Return [X, Y] of the center of cell containing provided text 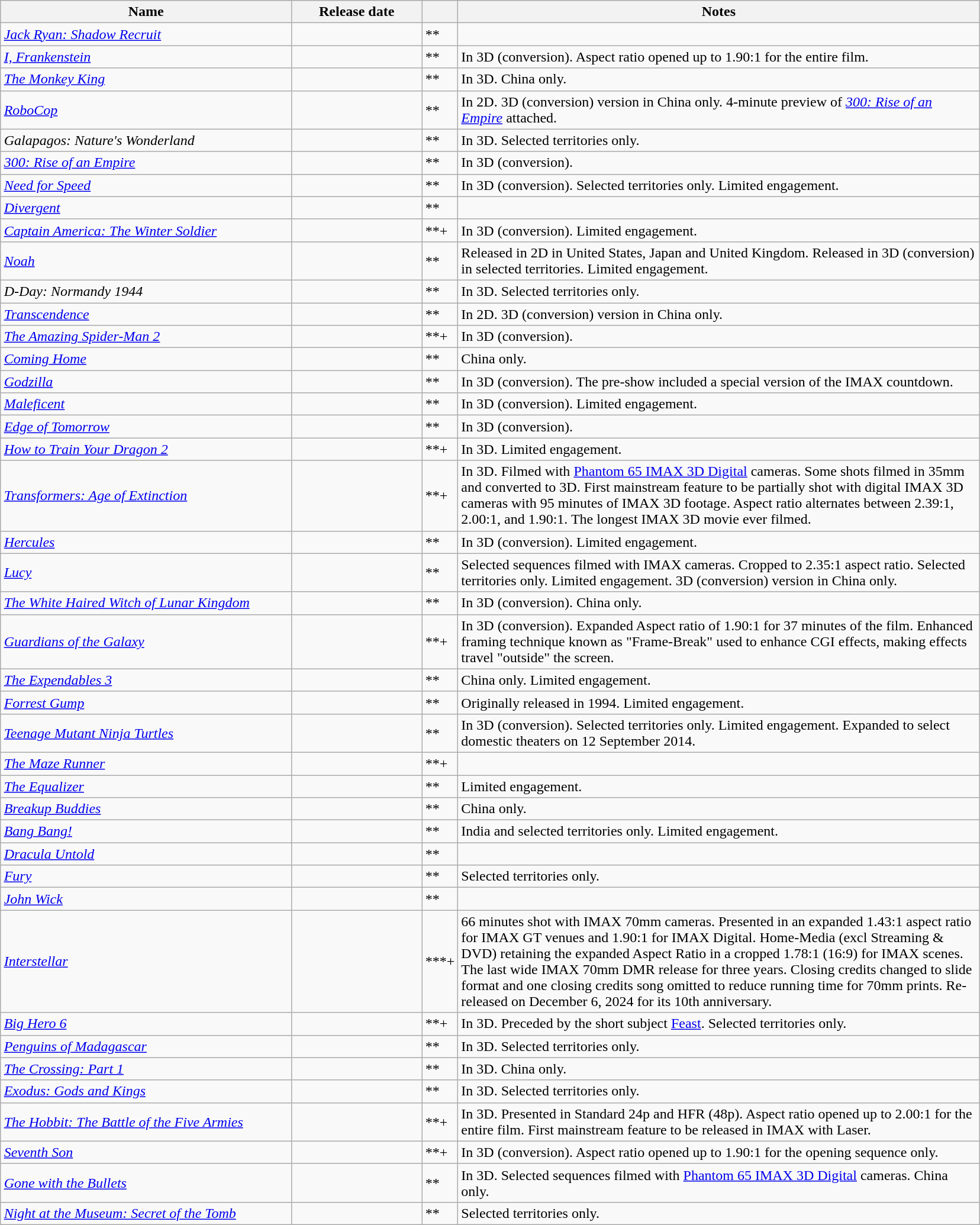
In 2D. 3D (conversion) version in China only. 4-minute preview of 300: Rise of an Empire attached. [718, 110]
Dracula Untold [146, 854]
300: Rise of an Empire [146, 163]
Forrest Gump [146, 702]
Penguins of Madagascar [146, 1046]
***+ [440, 961]
Lucy [146, 573]
Hercules [146, 542]
The Equalizer [146, 786]
Release date [356, 12]
In 3D. Selected sequences filmed with Phantom 65 IMAX 3D Digital cameras. China only. [718, 1182]
Transcendence [146, 314]
Released in 2D in United States, Japan and United Kingdom. Released in 3D (conversion) in selected territories. Limited engagement. [718, 260]
Need for Speed [146, 185]
Exodus: Gods and Kings [146, 1091]
I, Frankenstein [146, 57]
Noah [146, 260]
The Hobbit: The Battle of the Five Armies [146, 1122]
In 3D (conversion). Aspect ratio opened up to 1.90:1 for the opening sequence only. [718, 1152]
The Monkey King [146, 79]
Gone with the Bullets [146, 1182]
Big Hero 6 [146, 1024]
Fury [146, 876]
In 3D (conversion). Aspect ratio opened up to 1.90:1 for the entire film. [718, 57]
D-Day: Normandy 1944 [146, 291]
Guardians of the Galaxy [146, 641]
In 3D (conversion). Selected territories only. Limited engagement. [718, 185]
In 3D. Preceded by the short subject Feast. Selected territories only. [718, 1024]
Transformers: Age of Extinction [146, 496]
Night at the Museum: Secret of the Tomb [146, 1213]
Teenage Mutant Ninja Turtles [146, 733]
Captain America: The Winter Soldier [146, 230]
The Amazing Spider-Man 2 [146, 337]
The Crossing: Part 1 [146, 1069]
In 3D (conversion). The pre-show included a special version of the IMAX countdown. [718, 382]
The Expendables 3 [146, 680]
Interstellar [146, 961]
China only. Limited engagement. [718, 680]
In 3D (conversion). Selected territories only. Limited engagement. Expanded to select domestic theaters on 12 September 2014. [718, 733]
In 2D. 3D (conversion) version in China only. [718, 314]
Notes [718, 12]
Jack Ryan: Shadow Recruit [146, 34]
Galapagos: Nature's Wonderland [146, 140]
Divergent [146, 208]
In 3D. Limited engagement. [718, 449]
John Wick [146, 899]
Godzilla [146, 382]
Name [146, 12]
How to Train Your Dragon 2 [146, 449]
Bang Bang! [146, 831]
Breakup Buddies [146, 809]
Maleficent [146, 404]
India and selected territories only. Limited engagement. [718, 831]
Seventh Son [146, 1152]
RoboCop [146, 110]
Edge of Tomorrow [146, 427]
The White Haired Witch of Lunar Kingdom [146, 603]
In 3D (conversion). China only. [718, 603]
Coming Home [146, 359]
The Maze Runner [146, 763]
Limited engagement. [718, 786]
Originally released in 1994. Limited engagement. [718, 702]
